Scan for the cell matching the given text and deliver its (x, y) coordinate at center. 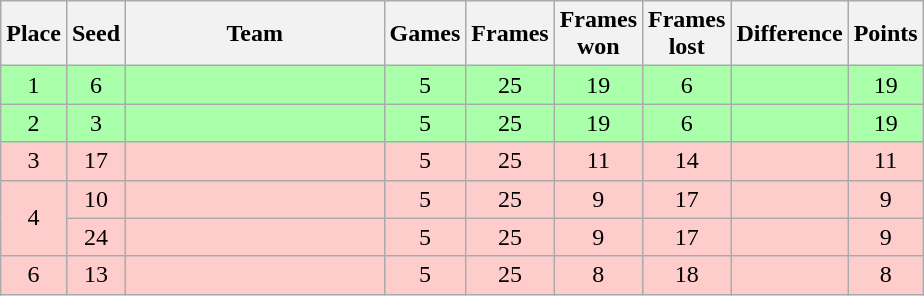
Points (886, 34)
Team (256, 34)
Frames (510, 34)
Frames won (598, 34)
14 (687, 161)
13 (96, 275)
Games (425, 34)
24 (96, 237)
18 (687, 275)
Seed (96, 34)
1 (34, 85)
10 (96, 199)
Place (34, 34)
Frames lost (687, 34)
2 (34, 123)
4 (34, 218)
Difference (790, 34)
